Extract the (X, Y) coordinate from the center of the cell holding the provided text.  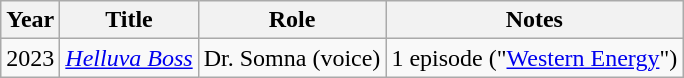
Notes (534, 20)
Year (30, 20)
1 episode ("Western Energy") (534, 58)
Helluva Boss (129, 58)
Title (129, 20)
Role (292, 20)
2023 (30, 58)
Dr. Somna (voice) (292, 58)
